Return the (x, y) coordinate for the center point of the cell that contains the specified text.  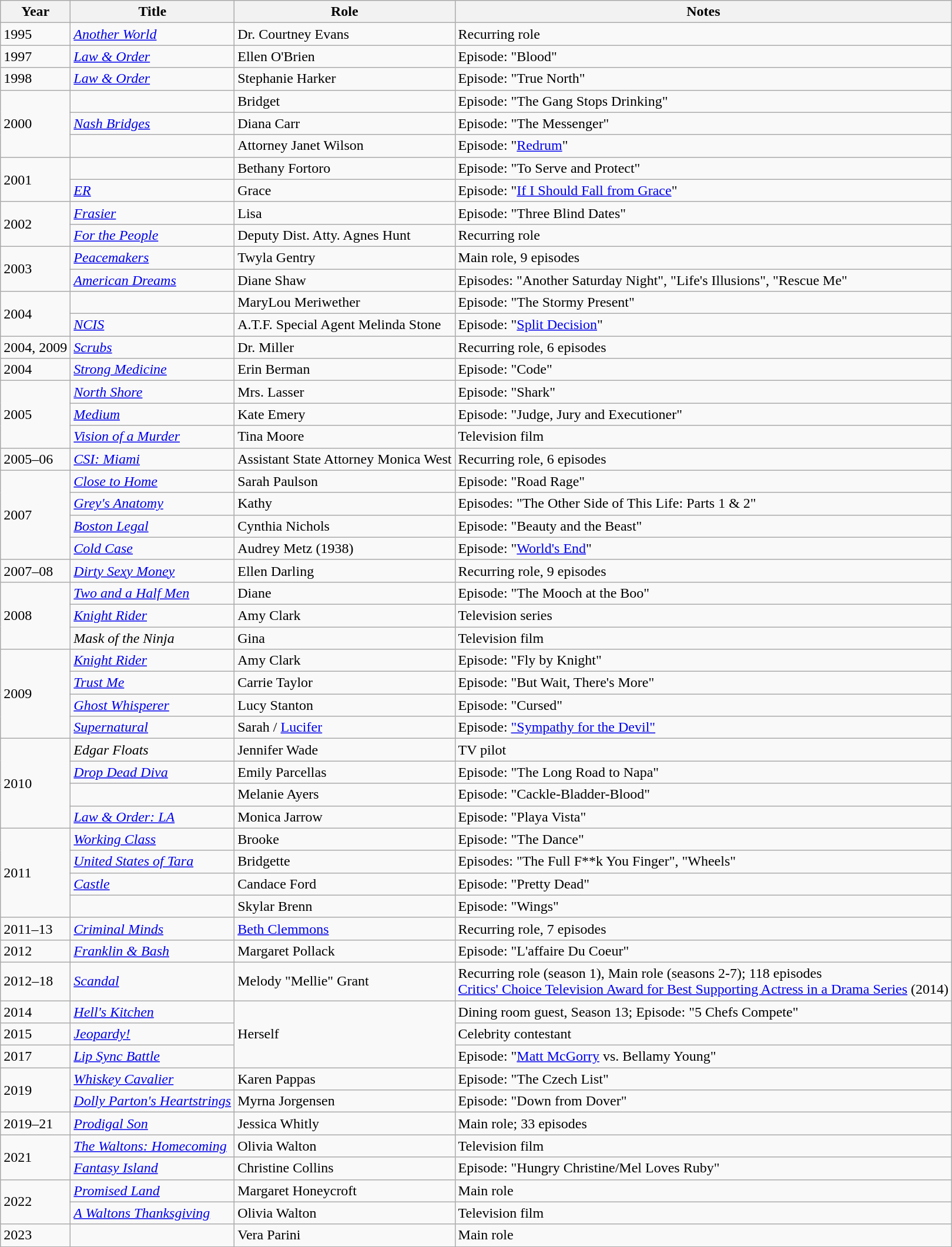
United States of Tara (153, 861)
2003 (35, 269)
Episode: "Cackle-Bladder-Blood" (703, 795)
Episode: "True North" (703, 79)
Episode: "Judge, Jury and Executioner" (703, 414)
2012 (35, 951)
2019–21 (35, 1124)
Medium (153, 414)
2007–08 (35, 571)
Sarah Paulson (344, 481)
2012–18 (35, 981)
Vera Parini (344, 1235)
Episode: "Down from Dover" (703, 1101)
Bridgette (344, 861)
Episode: "Shark" (703, 392)
2000 (35, 123)
Grace (344, 190)
ER (153, 190)
Episode: "If I Should Fall from Grace" (703, 190)
Franklin & Bash (153, 951)
Christine Collins (344, 1168)
Close to Home (153, 481)
Vision of a Murder (153, 437)
Grey's Anatomy (153, 504)
Television series (703, 615)
Sarah / Lucifer (344, 728)
2017 (35, 1057)
2002 (35, 224)
Skylar Brenn (344, 906)
Strong Medicine (153, 370)
Dirty Sexy Money (153, 571)
1997 (35, 56)
2015 (35, 1034)
Episode: "Matt McGorry vs. Bellamy Young" (703, 1057)
Episodes: "The Other Side of This Life: Parts 1 & 2" (703, 504)
Candace Ford (344, 884)
Episode: "Code" (703, 370)
Celebrity contestant (703, 1034)
Deputy Dist. Atty. Agnes Hunt (344, 235)
Jennifer Wade (344, 750)
Kate Emery (344, 414)
Title (153, 12)
Criminal Minds (153, 928)
Lucy Stanton (344, 705)
Brooke (344, 839)
Dr. Courtney Evans (344, 34)
Episode: "Redrum" (703, 146)
A.T.F. Special Agent Melinda Stone (344, 325)
Scrubs (153, 347)
Working Class (153, 839)
CSI: Miami (153, 459)
Margaret Pollack (344, 951)
Erin Berman (344, 370)
2011–13 (35, 928)
Dr. Miller (344, 347)
TV pilot (703, 750)
2021 (35, 1157)
Carrie Taylor (344, 683)
Recurring role, 9 episodes (703, 571)
Jessica Whitly (344, 1124)
Episode: "Wings" (703, 906)
Monica Jarrow (344, 817)
2007 (35, 515)
Margaret Honeycroft (344, 1191)
Melody "Mellie" Grant (344, 981)
Notes (703, 12)
Episode: "But Wait, There's More" (703, 683)
Episode: "The Long Road to Napa" (703, 772)
Emily Parcellas (344, 772)
Role (344, 12)
Dining room guest, Season 13; Episode: "5 Chefs Compete" (703, 1011)
Bethany Fortoro (344, 168)
2011 (35, 873)
Episode: "L'affaire Du Coeur" (703, 951)
For the People (153, 235)
Nash Bridges (153, 123)
MaryLou Meriwether (344, 303)
Episode: "Fly by Knight" (703, 661)
Episode: "The Stormy Present" (703, 303)
Episode: "Cursed" (703, 705)
Promised Land (153, 1191)
Attorney Janet Wilson (344, 146)
Cynthia Nichols (344, 526)
Episode: "Sympathy for the Devil" (703, 728)
Law & Order: LA (153, 817)
2001 (35, 179)
Diane (344, 593)
2010 (35, 783)
Ellen Darling (344, 571)
Episode: "Blood" (703, 56)
Episode: "The Messenger" (703, 123)
Episodes: "The Full F**k You Finger", "Wheels" (703, 861)
Episode: "Road Rage" (703, 481)
Cold Case (153, 548)
Stephanie Harker (344, 79)
Jeopardy! (153, 1034)
Episode: "The Gang Stops Drinking" (703, 101)
Year (35, 12)
1998 (35, 79)
2014 (35, 1011)
NCIS (153, 325)
Episode: "To Serve and Protect" (703, 168)
Peacemakers (153, 257)
Episode: "Beauty and the Beast" (703, 526)
Main role, 9 episodes (703, 257)
Episode: "Three Blind Dates" (703, 213)
2009 (35, 694)
Audrey Metz (1938) (344, 548)
Frasier (153, 213)
Diane Shaw (344, 280)
Ghost Whisperer (153, 705)
Twyla Gentry (344, 257)
Boston Legal (153, 526)
Episode: "The Mooch at the Boo" (703, 593)
North Shore (153, 392)
Episode: "Playa Vista" (703, 817)
Gina (344, 638)
Assistant State Attorney Monica West (344, 459)
Episodes: "Another Saturday Night", "Life's Illusions", "Rescue Me" (703, 280)
Castle (153, 884)
Episode: "The Czech List" (703, 1079)
Melanie Ayers (344, 795)
Scandal (153, 981)
2023 (35, 1235)
Hell's Kitchen (153, 1011)
2005–06 (35, 459)
Episode: "The Dance" (703, 839)
Myrna Jorgensen (344, 1101)
Kathy (344, 504)
Lip Sync Battle (153, 1057)
Beth Clemmons (344, 928)
Two and a Half Men (153, 593)
Diana Carr (344, 123)
Tina Moore (344, 437)
Episode: "Hungry Christine/Mel Loves Ruby" (703, 1168)
Fantasy Island (153, 1168)
Herself (344, 1034)
Lisa (344, 213)
Episode: "Split Decision" (703, 325)
A Waltons Thanksgiving (153, 1213)
Trust Me (153, 683)
2005 (35, 414)
The Waltons: Homecoming (153, 1146)
Episode: "World's End" (703, 548)
American Dreams (153, 280)
Dolly Parton's Heartstrings (153, 1101)
Episode: "Pretty Dead" (703, 884)
Mask of the Ninja (153, 638)
Ellen O'Brien (344, 56)
Supernatural (153, 728)
2004, 2009 (35, 347)
Karen Pappas (344, 1079)
Another World (153, 34)
Recurring role, 7 episodes (703, 928)
Main role; 33 episodes (703, 1124)
Drop Dead Diva (153, 772)
Recurring role (season 1), Main role (seasons 2-7); 118 episodesCritics' Choice Television Award for Best Supporting Actress in a Drama Series (2014) (703, 981)
Prodigal Son (153, 1124)
2019 (35, 1090)
Edgar Floats (153, 750)
Bridget (344, 101)
2022 (35, 1202)
1995 (35, 34)
Mrs. Lasser (344, 392)
2008 (35, 615)
Whiskey Cavalier (153, 1079)
